Extract the (x, y) coordinate from the center of the cell holding the provided text.  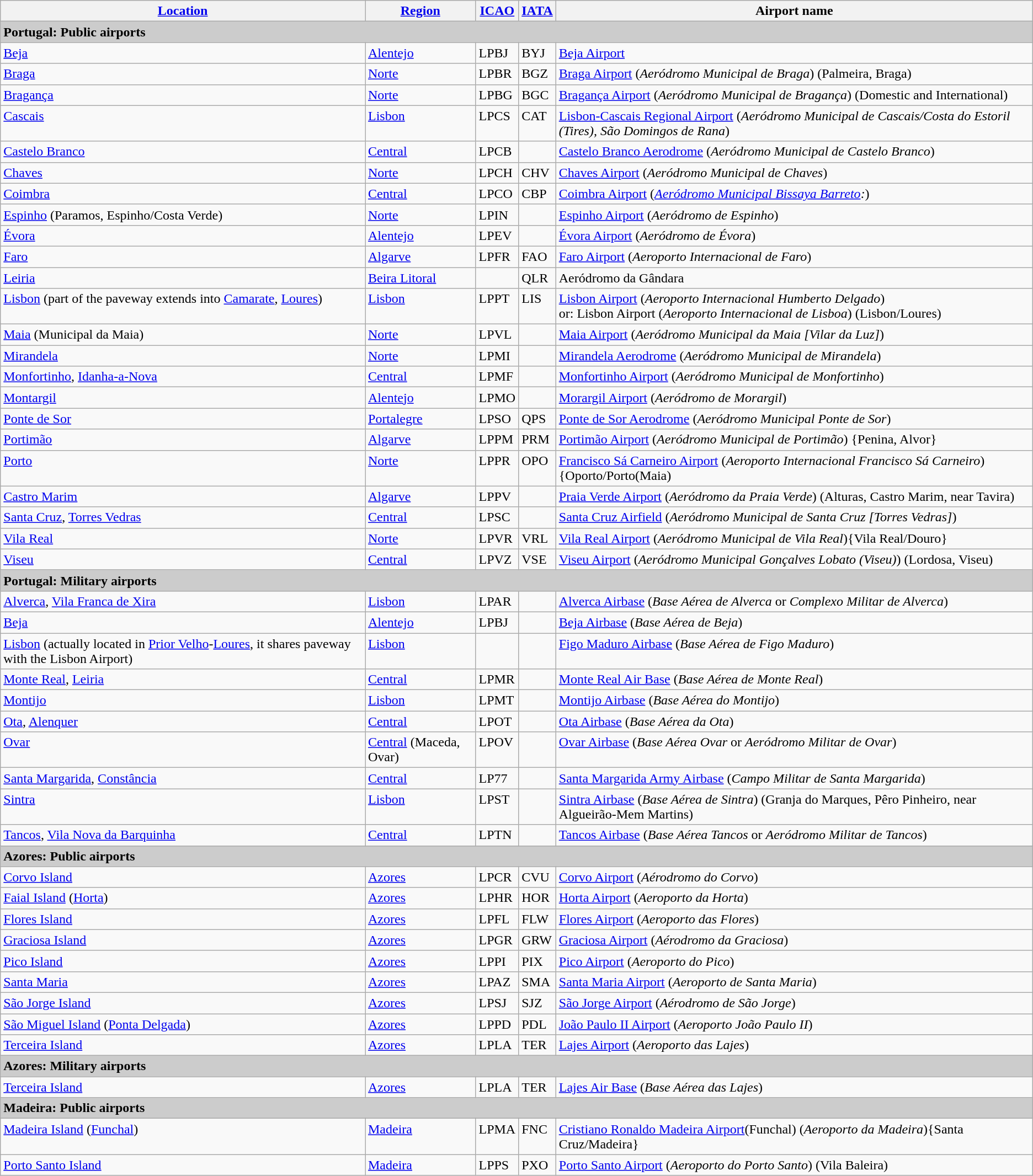
Lajes Airport (Aeroporto das Lajes) (794, 1045)
Vila Real (183, 538)
LPFR (497, 256)
LPTN (497, 835)
São Jorge Airport (Aérodromo de São Jorge) (794, 1003)
LPMI (497, 356)
Monfortinho, Idanha-a-Nova (183, 377)
Porto Santo Island (183, 1165)
Madeira Island (Funchal) (183, 1136)
Lisbon (actually located in Prior Velho-Loures, it shares paveway with the Lisbon Airport) (183, 651)
Aeródromo da Gândara (794, 277)
LP77 (497, 778)
Coimbra Airport (Aeródromo Municipal Bissaya Barreto:) (794, 194)
Pico Island (183, 961)
Viseu (183, 559)
LPCH (497, 173)
Madeira: Public airports (516, 1108)
Lisbon Airport (Aeroporto Internacional Humberto Delgado) or: Lisbon Airport (Aeroporto Internacional de Lisboa) (Lisbon/Loures) (794, 307)
Francisco Sá Carneiro Airport (Aeroporto Internacional Francisco Sá Carneiro) {Oporto/Porto(Maia) (794, 468)
CHV (537, 173)
Portugal: Public airports (516, 32)
Corvo Airport (Aérodromo do Corvo) (794, 877)
Sintra Airbase (Base Aérea de Sintra) (Granja do Marques, Pêro Pinheiro, near Algueirão-Mem Martins) (794, 806)
BGZ (537, 74)
Ota, Alenquer (183, 721)
Viseu Airport (Aeródromo Municipal Gonçalves Lobato (Viseu)) (Lordosa, Viseu) (794, 559)
LPAZ (497, 982)
Alverca Airbase (Base Aérea de Alverca or Complexo Militar de Alverca) (794, 601)
SMA (537, 982)
FNC (537, 1136)
Cristiano Ronaldo Madeira Airport(Funchal) (Aeroporto da Madeira){Santa Cruz/Madeira} (794, 1136)
LPSO (497, 419)
Ovar (183, 750)
LPPV (497, 496)
Vila Real Airport (Aeródromo Municipal de Vila Real){Vila Real/Douro} (794, 538)
Bragança Airport (Aeródromo Municipal de Bragança) (Domestic and International) (794, 95)
Montijo (183, 701)
LPMT (497, 701)
Porto (183, 468)
Lajes Air Base (Base Aérea das Lajes) (794, 1087)
Castro Marim (183, 496)
LPST (497, 806)
LIS (537, 307)
LPAR (497, 601)
Monte Real Air Base (Base Aérea de Monte Real) (794, 680)
OPO (537, 468)
LPGR (497, 940)
Montijo Airbase (Base Aérea do Montijo) (794, 701)
Espinho (Paramos, Espinho/Costa Verde) (183, 215)
Santa Maria (183, 982)
IATA (537, 11)
ICAO (497, 11)
CBP (537, 194)
Santa Maria Airport (Aeroporto de Santa Maria) (794, 982)
LPCB (497, 152)
Bragança (183, 95)
LPSJ (497, 1003)
Chaves Airport (Aeródromo Municipal de Chaves) (794, 173)
LPPT (497, 307)
LPPD (497, 1024)
LPMF (497, 377)
PDL (537, 1024)
Flores Island (183, 919)
São Miguel Island (Ponta Delgada) (183, 1024)
Figo Maduro Airbase (Base Aérea de Figo Maduro) (794, 651)
Pico Airport (Aeroporto do Pico) (794, 961)
Horta Airport (Aeroporto da Horta) (794, 898)
Central (Maceda, Ovar) (420, 750)
LPBR (497, 74)
Évora (183, 236)
LPPR (497, 468)
João Paulo II Airport (Aeroporto João Paulo II) (794, 1024)
Chaves (183, 173)
Faro (183, 256)
Azores: Military airports (516, 1066)
LPMO (497, 398)
Flores Airport (Aeroporto das Flores) (794, 919)
Beja Airbase (Base Aérea de Beja) (794, 622)
Ponte de Sor Aerodrome (Aeródromo Municipal Ponte de Sor) (794, 419)
Portalegre (420, 419)
Alverca, Vila Franca de Xira (183, 601)
LPCS (497, 124)
Graciosa Island (183, 940)
Ponte de Sor (183, 419)
HOR (537, 898)
Tancos Airbase (Base Aérea Tancos or Aeródromo Militar de Tancos) (794, 835)
CAT (537, 124)
Santa Margarida Army Airbase (Campo Militar de Santa Margarida) (794, 778)
Castelo Branco (183, 152)
PXO (537, 1165)
Braga Airport (Aeródromo Municipal de Braga) (Palmeira, Braga) (794, 74)
Location (183, 11)
LPPM (497, 440)
LPVZ (497, 559)
LPIN (497, 215)
Castelo Branco Aerodrome (Aeródromo Municipal de Castelo Branco) (794, 152)
Region (420, 11)
Braga (183, 74)
FAO (537, 256)
VRL (537, 538)
Sintra (183, 806)
Monte Real, Leiria (183, 680)
LPHR (497, 898)
BYJ (537, 53)
Maia (Municipal da Maia) (183, 335)
LPMA (497, 1136)
Évora Airport (Aeródromo de Évora) (794, 236)
LPPI (497, 961)
Coimbra (183, 194)
Santa Cruz Airfield (Aeródromo Municipal de Santa Cruz [Torres Vedras]) (794, 517)
Porto Santo Airport (Aeroporto do Porto Santo) (Vila Baleira) (794, 1165)
CVU (537, 877)
Beja Airport (794, 53)
SJZ (537, 1003)
BGC (537, 95)
Montargil (183, 398)
LPOV (497, 750)
QPS (537, 419)
Faial Island (Horta) (183, 898)
Lisbon-Cascais Regional Airport (Aeródromo Municipal de Cascais/Costa do Estoril (Tires), São Domingos de Rana) (794, 124)
Maia Airport (Aeródromo Municipal da Maia [Vilar da Luz]) (794, 335)
Monfortinho Airport (Aeródromo Municipal de Monfortinho) (794, 377)
PIX (537, 961)
LPMR (497, 680)
LPEV (497, 236)
LPPS (497, 1165)
Corvo Island (183, 877)
Espinho Airport (Aeródromo de Espinho) (794, 215)
Portimão Airport (Aeródromo Municipal de Portimão) {Penina, Alvor} (794, 440)
Ota Airbase (Base Aérea da Ota) (794, 721)
QLR (537, 277)
GRW (537, 940)
Lisbon (part of the paveway extends into Camarate, Loures) (183, 307)
LPVL (497, 335)
LPVR (497, 538)
Portimão (183, 440)
Mirandela Aerodrome (Aeródromo Municipal de Mirandela) (794, 356)
Tancos, Vila Nova da Barquinha (183, 835)
LPCR (497, 877)
Mirandela (183, 356)
PRM (537, 440)
Beira Litoral (420, 277)
LPCO (497, 194)
Ovar Airbase (Base Aérea Ovar or Aeródromo Militar de Ovar) (794, 750)
Leiria (183, 277)
VSE (537, 559)
Azores: Public airports (516, 856)
LPOT (497, 721)
Praia Verde Airport (Aeródromo da Praia Verde) (Alturas, Castro Marim, near Tavira) (794, 496)
São Jorge Island (183, 1003)
Graciosa Airport (Aérodromo da Graciosa) (794, 940)
Santa Cruz, Torres Vedras (183, 517)
LPBG (497, 95)
Faro Airport (Aeroporto Internacional de Faro) (794, 256)
FLW (537, 919)
LPSC (497, 517)
Santa Margarida, Constância (183, 778)
Morargil Airport (Aeródromo de Morargil) (794, 398)
Airport name (794, 11)
Cascais (183, 124)
LPFL (497, 919)
Portugal: Military airports (516, 580)
